From the cell containing the given text, extract its center point as (X, Y) coordinate. 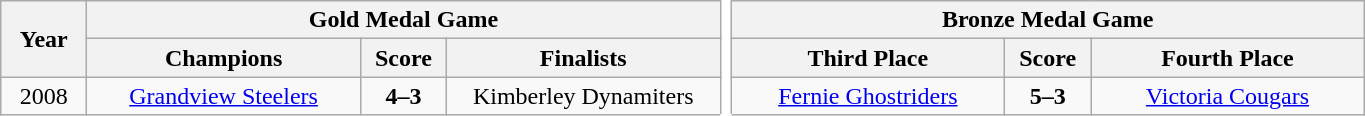
4–3 (403, 96)
Fernie Ghostriders (868, 96)
Kimberley Dynamiters (583, 96)
Finalists (583, 58)
Year (44, 39)
2008 (44, 96)
5–3 (1048, 96)
Champions (224, 58)
Gold Medal Game (404, 20)
Third Place (868, 58)
Fourth Place (1228, 58)
Bronze Medal Game (1048, 20)
Grandview Steelers (224, 96)
Victoria Cougars (1228, 96)
